Return (x, y) of the center of cell containing provided text 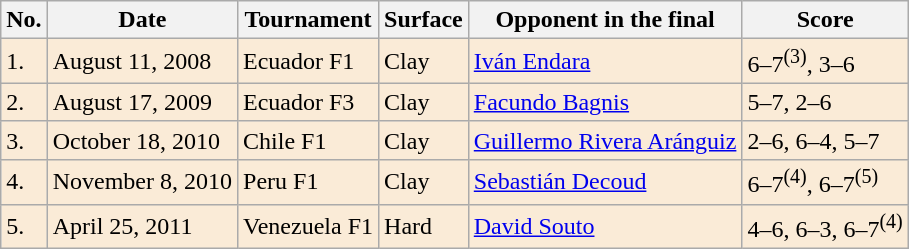
Sebastián Decoud (605, 182)
5–7, 2–6 (825, 102)
Peru F1 (308, 182)
4. (24, 182)
Venezuela F1 (308, 226)
October 18, 2010 (142, 140)
2–6, 6–4, 5–7 (825, 140)
Ecuador F3 (308, 102)
Chile F1 (308, 140)
Surface (424, 20)
August 17, 2009 (142, 102)
Date (142, 20)
Hard (424, 226)
Guillermo Rivera Aránguiz (605, 140)
Score (825, 20)
6–7(3), 3–6 (825, 62)
3. (24, 140)
Opponent in the final (605, 20)
6–7(4), 6–7(5) (825, 182)
Iván Endara (605, 62)
August 11, 2008 (142, 62)
November 8, 2010 (142, 182)
5. (24, 226)
April 25, 2011 (142, 226)
Tournament (308, 20)
David Souto (605, 226)
2. (24, 102)
1. (24, 62)
Facundo Bagnis (605, 102)
No. (24, 20)
Ecuador F1 (308, 62)
4–6, 6–3, 6–7(4) (825, 226)
